Return the [X, Y] coordinate for the center point of the cell that contains the specified text.  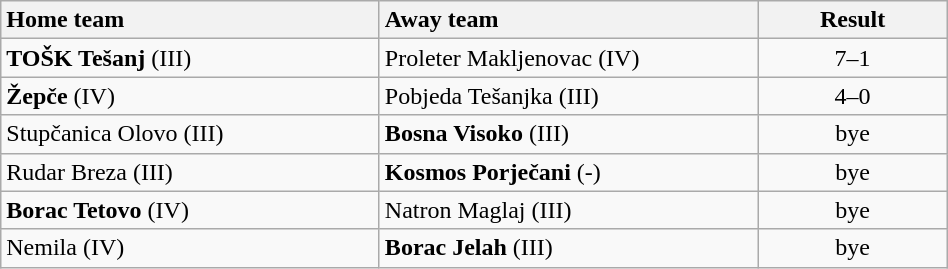
Natron Maglaj (III) [568, 210]
Bosna Visoko (III) [568, 134]
Away team [568, 20]
Nemila (IV) [190, 248]
Stupčanica Olovo (III) [190, 134]
Result [852, 20]
Rudar Breza (III) [190, 172]
Proleter Makljenovac (IV) [568, 58]
Kosmos Porječani (-) [568, 172]
Borac Tetovo (IV) [190, 210]
Home team [190, 20]
7–1 [852, 58]
4–0 [852, 96]
Žepče (IV) [190, 96]
Pobjeda Tešanjka (III) [568, 96]
TOŠK Tešanj (III) [190, 58]
Borac Jelah (III) [568, 248]
